Locate the cell with the specified text and output its (x, y) center coordinate. 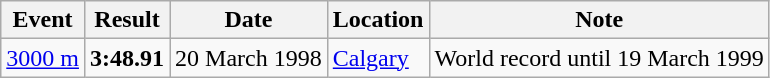
Calgary (378, 58)
Date (249, 20)
World record until 19 March 1999 (599, 58)
3000 m (43, 58)
Event (43, 20)
20 March 1998 (249, 58)
Location (378, 20)
Result (126, 20)
3:48.91 (126, 58)
Note (599, 20)
